Return the (X, Y) coordinate for the center point of the cell that contains the specified text.  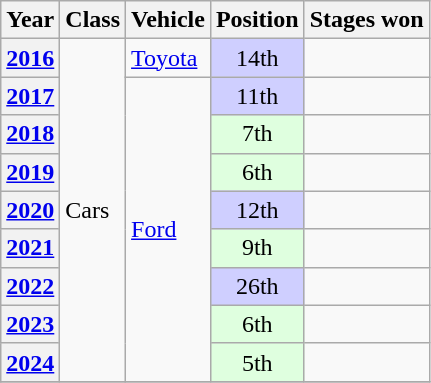
2020 (30, 210)
7th (257, 134)
2016 (30, 58)
2024 (30, 362)
Toyota (168, 58)
Year (30, 20)
2021 (30, 248)
Ford (168, 229)
2022 (30, 286)
2018 (30, 134)
Vehicle (168, 20)
9th (257, 248)
5th (257, 362)
2023 (30, 324)
2019 (30, 172)
14th (257, 58)
2017 (30, 96)
Class (93, 20)
12th (257, 210)
Stages won (366, 20)
Position (257, 20)
26th (257, 286)
11th (257, 96)
Cars (93, 210)
